Provide the (X, Y) coordinate of the cell's center where the given text is located.  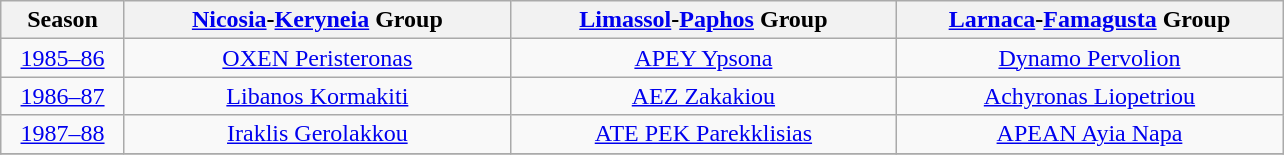
Achyronas Liopetriou (1089, 96)
AEZ Zakakiou (703, 96)
Larnaca-Famagusta Group (1089, 20)
Iraklis Gerolakkou (317, 134)
ATE PEK Parekklisias (703, 134)
Libanos Kormakiti (317, 96)
APEAN Ayia Napa (1089, 134)
1985–86 (63, 58)
1987–88 (63, 134)
1986–87 (63, 96)
Limassol-Paphos Group (703, 20)
OXEN Peristeronas (317, 58)
Dynamo Pervolion (1089, 58)
Nicosia-Keryneia Group (317, 20)
APEY Ypsona (703, 58)
Season (63, 20)
